Pinpoint the cell where the given text exists, returning its (X, Y) midpoint coordinate. 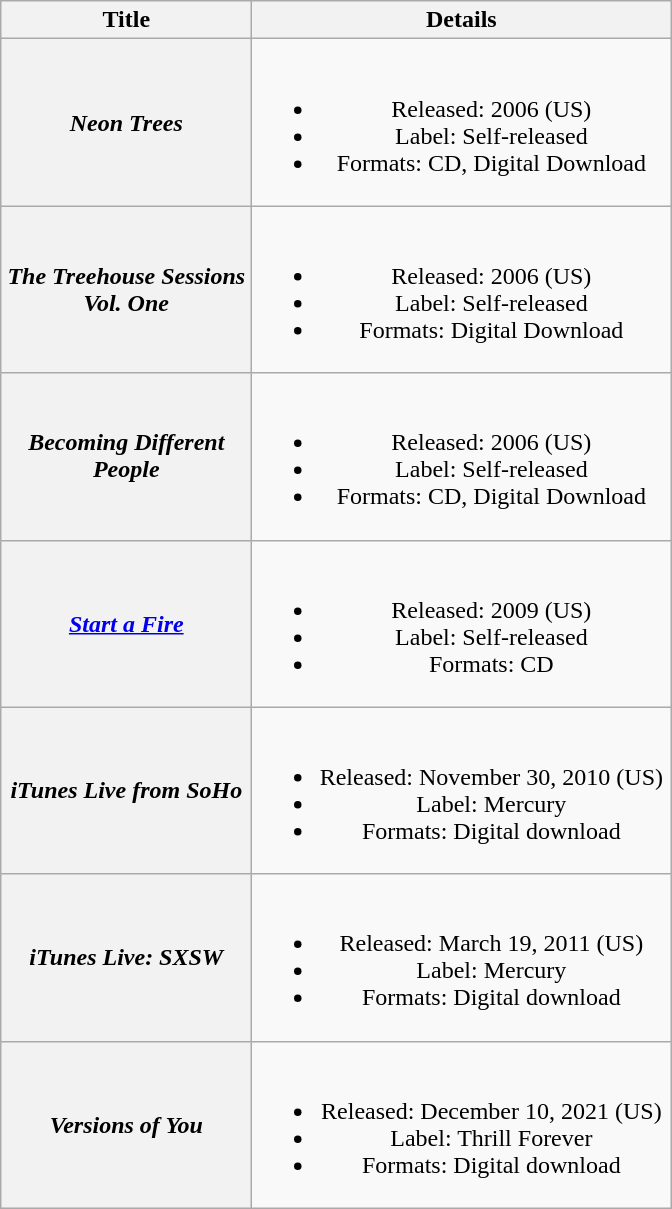
iTunes Live from SoHo (126, 790)
Neon Trees (126, 122)
Becoming Different People (126, 456)
Released: March 19, 2011 (US)Label: MercuryFormats: Digital download (462, 958)
Released: 2006 (US)Label: Self-releasedFormats: Digital Download (462, 290)
Released: 2009 (US)Label: Self-releasedFormats: CD (462, 624)
Released: December 10, 2021 (US)Label: Thrill ForeverFormats: Digital download (462, 1124)
Title (126, 20)
Details (462, 20)
Released: November 30, 2010 (US)Label: MercuryFormats: Digital download (462, 790)
iTunes Live: SXSW (126, 958)
Start a Fire (126, 624)
The Treehouse Sessions Vol. One (126, 290)
Versions of You (126, 1124)
